Detect which cell encompasses the target text, then output its (x, y) center coordinate. 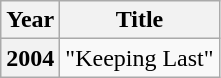
2004 (30, 58)
Year (30, 20)
Title (140, 20)
"Keeping Last" (140, 58)
